For the text-containing cell, return its midpoint in [X, Y] coordinate format. 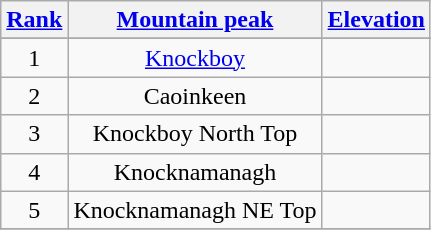
3 [34, 134]
Mountain peak [195, 20]
Knockboy [195, 58]
5 [34, 210]
Caoinkeen [195, 96]
Elevation [376, 20]
Knockboy North Top [195, 134]
4 [34, 172]
Rank [34, 20]
Knocknamanagh NE Top [195, 210]
Knocknamanagh [195, 172]
2 [34, 96]
1 [34, 58]
